Determine the (x, y) coordinate at the center of the cell enclosing the given text.  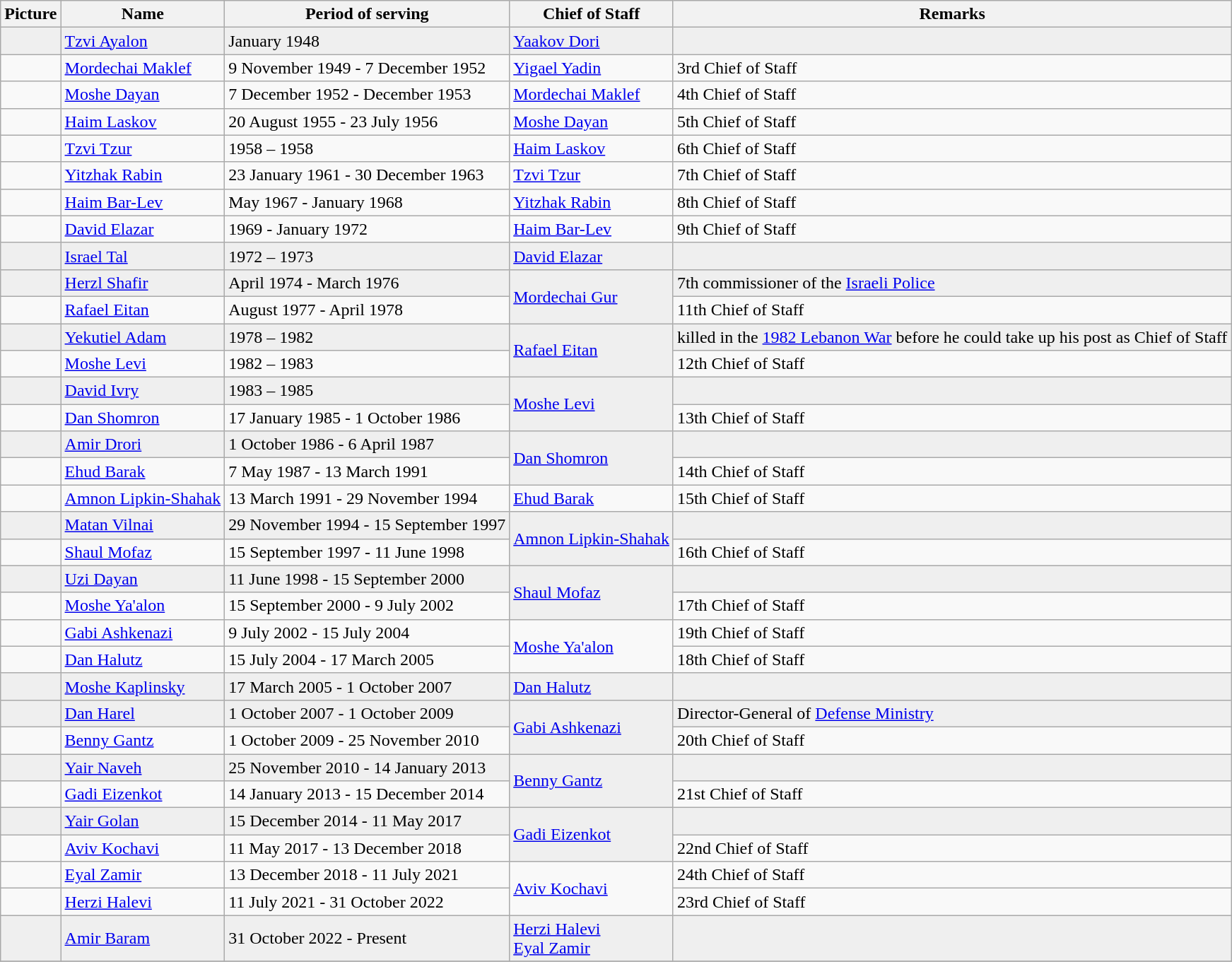
Herzi HaleviEyal Zamir (592, 939)
13 December 2018 - 11 July 2021 (368, 875)
1978 – 1982 (368, 337)
Amir Baram (143, 939)
David Ivry (143, 391)
7 May 1987 - 13 March 1991 (368, 471)
Name (143, 14)
Amir Drori (143, 445)
16th Chief of Staff (951, 552)
15 September 1997 - 11 June 1998 (368, 552)
9 November 1949 - 7 December 1952 (368, 68)
14th Chief of Staff (951, 471)
21st Chief of Staff (951, 794)
Tzvi Ayalon (143, 41)
31 October 2022 - Present (368, 939)
Matan Vilnai (143, 525)
6th Chief of Staff (951, 148)
15 December 2014 - 11 May 2017 (368, 821)
9 July 2002 - 15 July 2004 (368, 633)
1 October 2009 - 25 November 2010 (368, 740)
22nd Chief of Staff (951, 848)
7th Chief of Staff (951, 175)
1972 – 1973 (368, 256)
15 September 2000 - 9 July 2002 (368, 606)
1 October 2007 - 1 October 2009 (368, 713)
Yair Golan (143, 821)
17th Chief of Staff (951, 606)
1983 – 1985 (368, 391)
Herzi Halevi (143, 902)
15 July 2004 - 17 March 2005 (368, 659)
9th Chief of Staff (951, 229)
17 January 1985 - 1 October 1986 (368, 418)
Mordechai Gur (592, 296)
24th Chief of Staff (951, 875)
Israel Tal (143, 256)
Yekutiel Adam (143, 337)
8th Chief of Staff (951, 202)
7th commissioner of the Israeli Police (951, 283)
12th Chief of Staff (951, 364)
3rd Chief of Staff (951, 68)
1969 - January 1972 (368, 229)
14 January 2013 - 15 December 2014 (368, 794)
29 November 1994 - 15 September 1997 (368, 525)
January 1948 (368, 41)
Chief of Staff (592, 14)
1 October 1986 - 6 April 1987 (368, 445)
Herzl Shafir (143, 283)
Picture (31, 14)
23 January 1961 - 30 December 1963 (368, 175)
5th Chief of Staff (951, 122)
4th Chief of Staff (951, 95)
23rd Chief of Staff (951, 902)
1982 – 1983 (368, 364)
20th Chief of Staff (951, 740)
Remarks (951, 14)
Moshe Kaplinsky (143, 686)
18th Chief of Staff (951, 659)
August 1977 - April 1978 (368, 310)
13th Chief of Staff (951, 418)
11th Chief of Staff (951, 310)
Period of serving (368, 14)
Director-General of Defense Ministry (951, 713)
13 March 1991 - 29 November 1994 (368, 498)
7 December 1952 - December 1953 (368, 95)
20 August 1955 - 23 July 1956 (368, 122)
Yair Naveh (143, 767)
Eyal Zamir (143, 875)
Uzi Dayan (143, 579)
11 June 1998 - 15 September 2000 (368, 579)
Yaakov Dori (592, 41)
Yigael Yadin (592, 68)
25 November 2010 - 14 January 2013 (368, 767)
11 July 2021 - 31 October 2022 (368, 902)
killed in the 1982 Lebanon War before he could take up his post as Chief of Staff (951, 337)
April 1974 - March 1976 (368, 283)
Dan Harel (143, 713)
15th Chief of Staff (951, 498)
11 May 2017 - 13 December 2018 (368, 848)
May 1967 - January 1968 (368, 202)
1958 – 1958 (368, 148)
17 March 2005 - 1 October 2007 (368, 686)
19th Chief of Staff (951, 633)
